Identify which cell holds the provided text, then report its (X, Y) central coordinate. 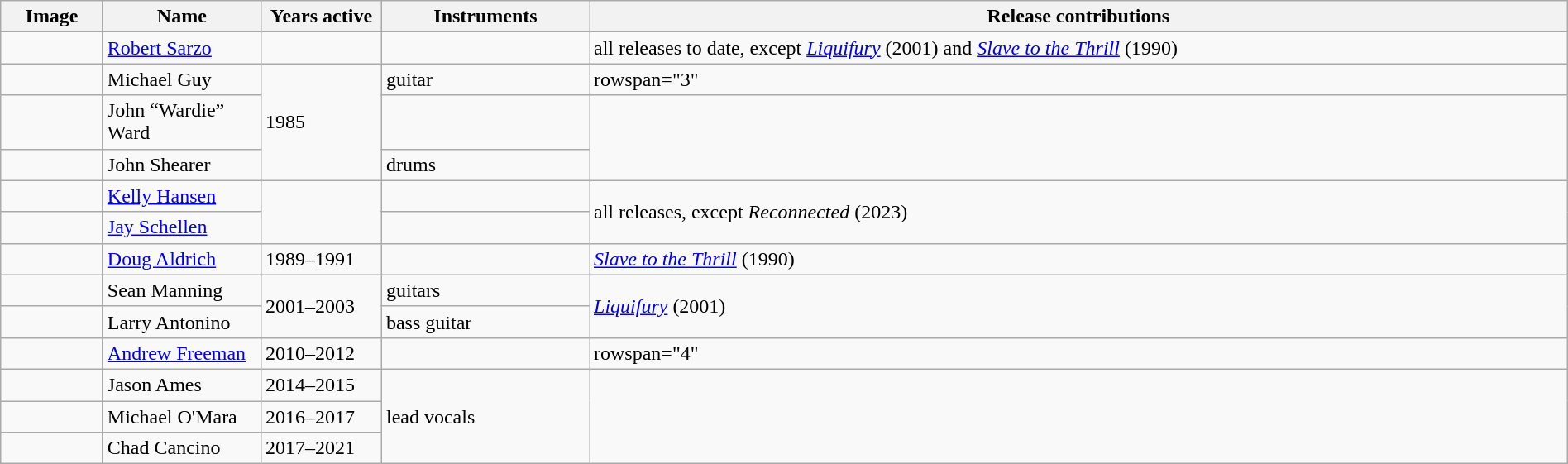
Release contributions (1078, 17)
Doug Aldrich (182, 259)
guitars (485, 290)
lead vocals (485, 416)
Andrew Freeman (182, 353)
Larry Antonino (182, 322)
Kelly Hansen (182, 196)
John Shearer (182, 165)
rowspan="3" (1078, 79)
guitar (485, 79)
bass guitar (485, 322)
1985 (321, 122)
2017–2021 (321, 448)
Name (182, 17)
2014–2015 (321, 385)
1989–1991 (321, 259)
Chad Cancino (182, 448)
Jay Schellen (182, 227)
rowspan="4" (1078, 353)
Michael O'Mara (182, 416)
Slave to the Thrill (1990) (1078, 259)
all releases to date, except Liquifury (2001) and Slave to the Thrill (1990) (1078, 48)
Sean Manning (182, 290)
Michael Guy (182, 79)
all releases, except Reconnected (2023) (1078, 212)
Instruments (485, 17)
Years active (321, 17)
2016–2017 (321, 416)
Jason Ames (182, 385)
drums (485, 165)
Robert Sarzo (182, 48)
Liquifury (2001) (1078, 306)
John “Wardie” Ward (182, 122)
Image (52, 17)
2001–2003 (321, 306)
2010–2012 (321, 353)
